Search for the cell housing the specified text and yield its [X, Y] center coordinate. 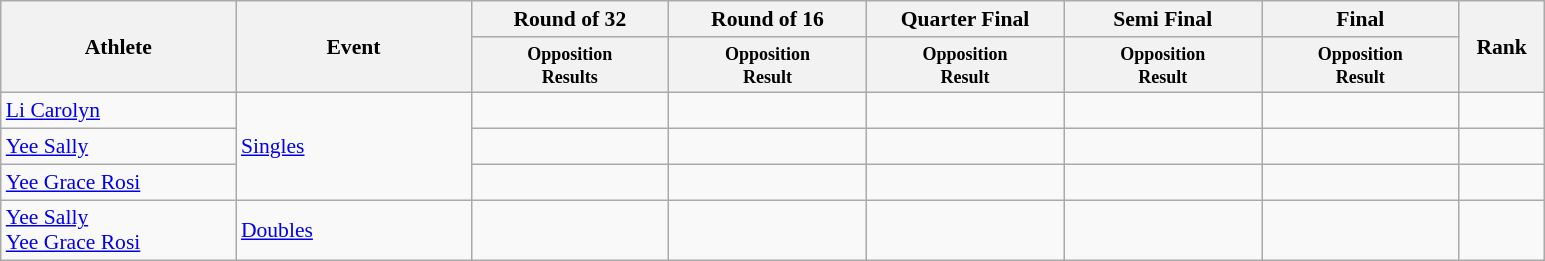
Final [1361, 19]
Yee Sally Yee Grace Rosi [118, 230]
OppositionResults [570, 65]
Round of 16 [768, 19]
Athlete [118, 47]
Singles [354, 146]
Doubles [354, 230]
Rank [1502, 47]
Li Carolyn [118, 111]
Round of 32 [570, 19]
Yee Sally [118, 147]
Event [354, 47]
Semi Final [1163, 19]
Yee Grace Rosi [118, 182]
Quarter Final [965, 19]
